Output the (X, Y) coordinate of the center of the cell containing the given text.  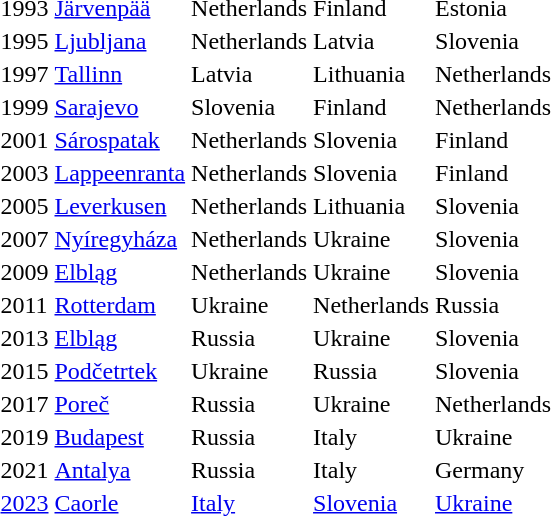
Ljubljana (120, 41)
Leverkusen (120, 206)
Lappeenranta (120, 173)
Antalya (120, 470)
Finland (372, 107)
Tallinn (120, 74)
Sarajevo (120, 107)
Poreč (120, 404)
Nyíregyháza (120, 239)
Budapest (120, 437)
Rotterdam (120, 305)
Podčetrtek (120, 371)
Sárospatak (120, 140)
